For the text-containing cell, return its midpoint in [X, Y] coordinate format. 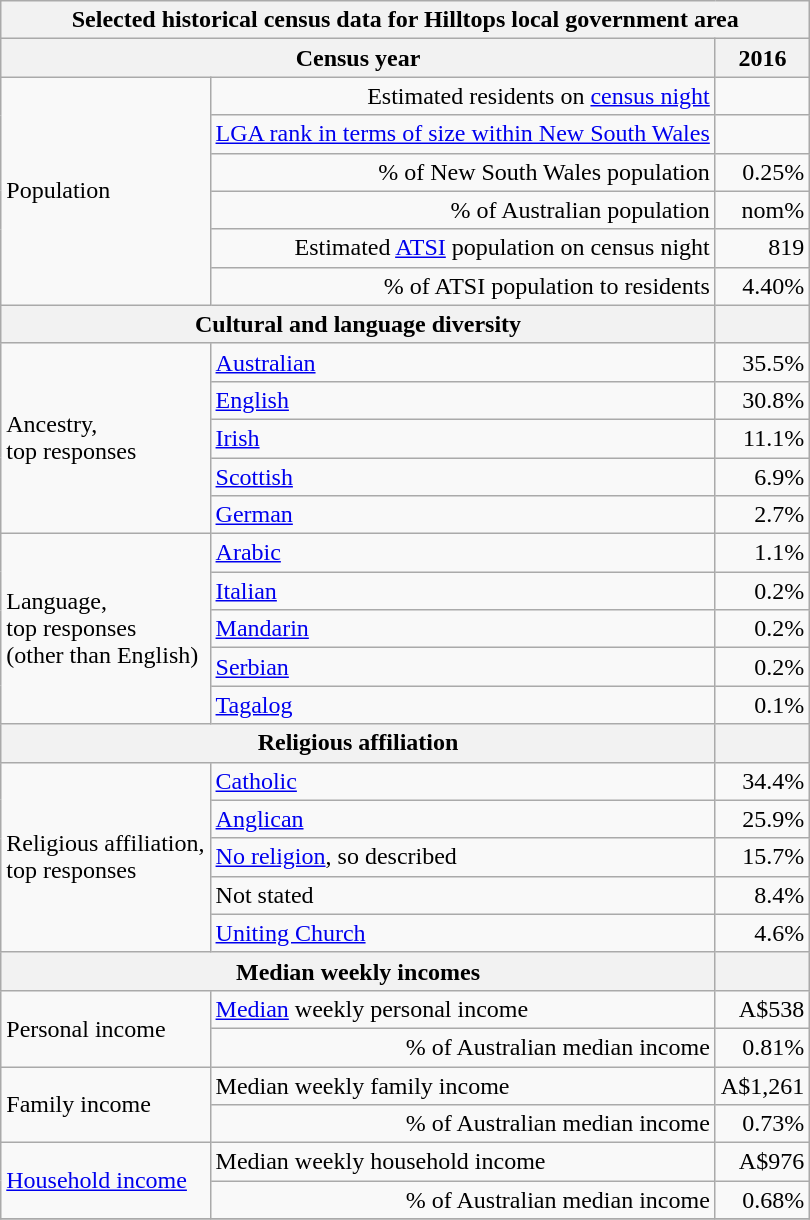
Tagalog [462, 705]
0.68% [762, 1200]
0.1% [762, 705]
30.8% [762, 400]
Median weekly family income [462, 1085]
Serbian [462, 667]
A$976 [762, 1162]
4.40% [762, 286]
15.7% [762, 857]
Selected historical census data for Hilltops local government area [406, 20]
0.25% [762, 172]
11.1% [762, 438]
Census year [358, 58]
35.5% [762, 362]
0.73% [762, 1124]
Population [106, 191]
1.1% [762, 553]
2016 [762, 58]
Median weekly personal income [462, 1009]
German [462, 515]
Ancestry,top responses [106, 438]
% of New South Wales population [462, 172]
A$1,261 [762, 1085]
6.9% [762, 477]
Australian [462, 362]
2.7% [762, 515]
Arabic [462, 553]
Religious affiliation,top responses [106, 857]
25.9% [762, 819]
Estimated residents on census night [462, 96]
0.81% [762, 1047]
4.6% [762, 933]
LGA rank in terms of size within New South Wales [462, 134]
Personal income [106, 1028]
English [462, 400]
Mandarin [462, 629]
nom% [762, 210]
Language,top responses(other than English) [106, 629]
Catholic [462, 781]
Household income [106, 1181]
A$538 [762, 1009]
Anglican [462, 819]
Median weekly incomes [358, 971]
8.4% [762, 895]
% of ATSI population to residents [462, 286]
No religion, so described [462, 857]
Cultural and language diversity [358, 324]
Family income [106, 1104]
Italian [462, 591]
Scottish [462, 477]
Median weekly household income [462, 1162]
Religious affiliation [358, 743]
Not stated [462, 895]
Irish [462, 438]
Estimated ATSI population on census night [462, 248]
% of Australian population [462, 210]
819 [762, 248]
34.4% [762, 781]
Uniting Church [462, 933]
